Provide the (X, Y) coordinate of the cell's center where the given text is located.  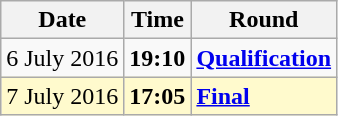
Date (62, 20)
Time (158, 20)
7 July 2016 (62, 96)
Final (264, 96)
Round (264, 20)
6 July 2016 (62, 58)
19:10 (158, 58)
Qualification (264, 58)
17:05 (158, 96)
